Pinpoint the cell where the given text exists, returning its [x, y] midpoint coordinate. 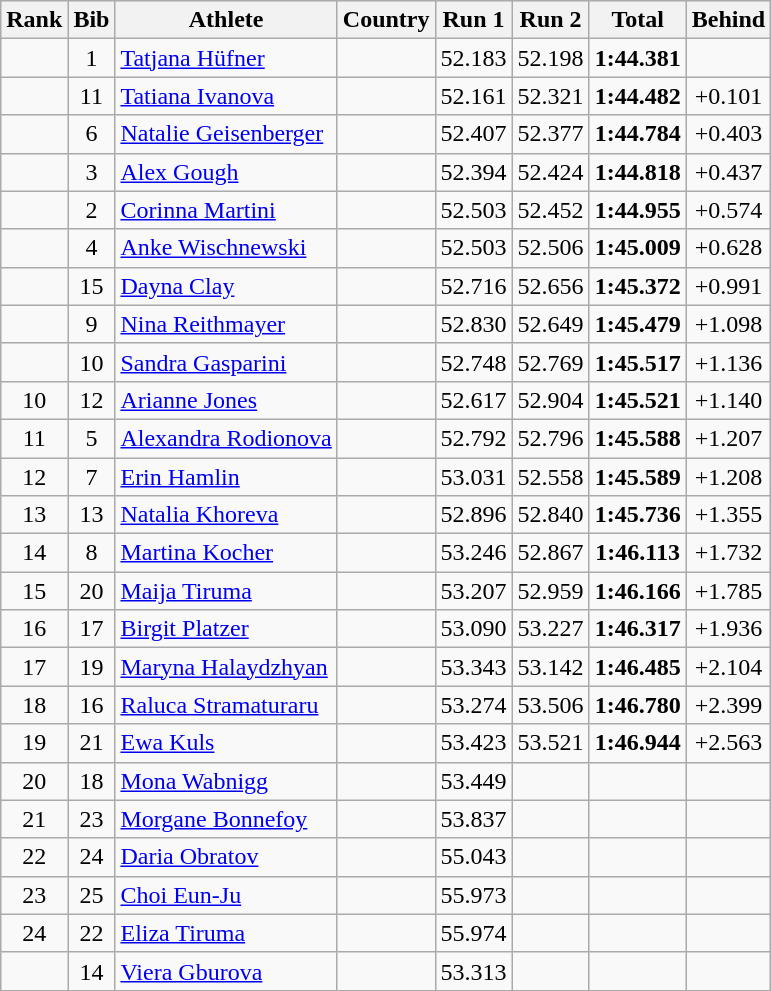
+0.628 [728, 248]
53.506 [550, 705]
52.830 [474, 324]
Raluca Stramaturaru [226, 705]
Alex Gough [226, 172]
53.313 [474, 971]
1:46.780 [638, 705]
+0.437 [728, 172]
3 [92, 172]
9 [92, 324]
Maija Tiruma [226, 591]
Alexandra Rodionova [226, 438]
55.043 [474, 857]
+1.136 [728, 362]
5 [92, 438]
2 [92, 210]
55.974 [474, 933]
52.656 [550, 286]
53.449 [474, 781]
Dayna Clay [226, 286]
Eliza Tiruma [226, 933]
52.649 [550, 324]
52.748 [474, 362]
Country [386, 20]
1:46.317 [638, 629]
+1.208 [728, 477]
Mona Wabnigg [226, 781]
+0.101 [728, 96]
Ewa Kuls [226, 743]
52.769 [550, 362]
1:45.589 [638, 477]
Morgane Bonnefoy [226, 819]
+0.574 [728, 210]
Run 1 [474, 20]
53.207 [474, 591]
1:45.517 [638, 362]
52.617 [474, 400]
7 [92, 477]
53.423 [474, 743]
52.904 [550, 400]
53.031 [474, 477]
1 [92, 58]
1:44.818 [638, 172]
+1.936 [728, 629]
52.198 [550, 58]
8 [92, 553]
1:45.372 [638, 286]
52.796 [550, 438]
52.161 [474, 96]
52.840 [550, 515]
53.227 [550, 629]
Maryna Halaydzhyan [226, 667]
Rank [34, 20]
Erin Hamlin [226, 477]
Tatiana Ivanova [226, 96]
53.274 [474, 705]
52.506 [550, 248]
52.183 [474, 58]
Choi Eun-Ju [226, 895]
Behind [728, 20]
55.973 [474, 895]
4 [92, 248]
+1.140 [728, 400]
53.246 [474, 553]
1:44.381 [638, 58]
+1.732 [728, 553]
Daria Obratov [226, 857]
Nina Reithmayer [226, 324]
Sandra Gasparini [226, 362]
1:45.588 [638, 438]
+1.355 [728, 515]
1:44.955 [638, 210]
Tatjana Hüfner [226, 58]
52.558 [550, 477]
52.424 [550, 172]
1:45.479 [638, 324]
1:46.944 [638, 743]
53.837 [474, 819]
+2.563 [728, 743]
+1.098 [728, 324]
Athlete [226, 20]
1:46.113 [638, 553]
Run 2 [550, 20]
Martina Kocher [226, 553]
+2.399 [728, 705]
52.321 [550, 96]
52.896 [474, 515]
+2.104 [728, 667]
52.452 [550, 210]
1:44.482 [638, 96]
Anke Wischnewski [226, 248]
52.867 [550, 553]
+1.207 [728, 438]
Arianne Jones [226, 400]
Natalie Geisenberger [226, 134]
53.142 [550, 667]
Natalia Khoreva [226, 515]
1:45.009 [638, 248]
52.394 [474, 172]
52.377 [550, 134]
Viera Gburova [226, 971]
25 [92, 895]
52.959 [550, 591]
52.716 [474, 286]
6 [92, 134]
Birgit Platzer [226, 629]
52.407 [474, 134]
53.343 [474, 667]
53.521 [550, 743]
1:45.521 [638, 400]
1:45.736 [638, 515]
Total [638, 20]
52.792 [474, 438]
+1.785 [728, 591]
+0.403 [728, 134]
Corinna Martini [226, 210]
+0.991 [728, 286]
1:46.166 [638, 591]
1:44.784 [638, 134]
1:46.485 [638, 667]
53.090 [474, 629]
Bib [92, 20]
